Capture the cell that displays the provided text and extract its [x, y] central coordinate. 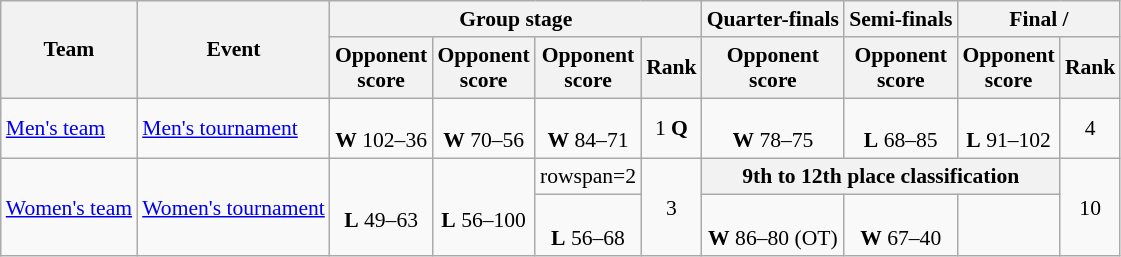
Men's team [69, 128]
3 [672, 208]
Men's tournament [234, 128]
L 56–68 [588, 226]
W 84–71 [588, 128]
1 Q [672, 128]
Women's team [69, 208]
L 68–85 [900, 128]
Team [69, 50]
L 91–102 [1008, 128]
Group stage [516, 19]
rowspan=2 [588, 177]
W 78–75 [773, 128]
Quarter-finals [773, 19]
W 102–36 [382, 128]
Event [234, 50]
9th to 12th place classification [881, 177]
4 [1090, 128]
L 56–100 [484, 208]
Semi-finals [900, 19]
L 49–63 [382, 208]
Women's tournament [234, 208]
W 86–80 (OT) [773, 226]
10 [1090, 208]
W 67–40 [900, 226]
Final / [1038, 19]
W 70–56 [484, 128]
